Provide the [x, y] coordinate of the cell's center where the given text is located.  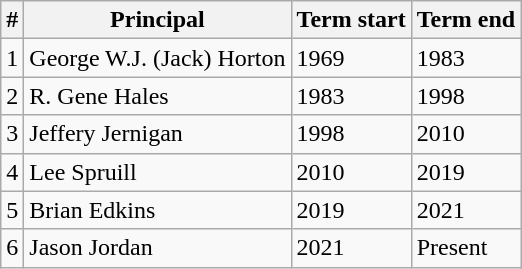
Brian Edkins [158, 210]
Term end [466, 20]
George W.J. (Jack) Horton [158, 58]
Present [466, 248]
5 [12, 210]
Principal [158, 20]
Jason Jordan [158, 248]
3 [12, 134]
Term start [351, 20]
4 [12, 172]
6 [12, 248]
R. Gene Hales [158, 96]
Lee Spruill [158, 172]
# [12, 20]
1 [12, 58]
1969 [351, 58]
Jeffery Jernigan [158, 134]
2 [12, 96]
